Pinpoint the cell where the given text exists, returning its [X, Y] midpoint coordinate. 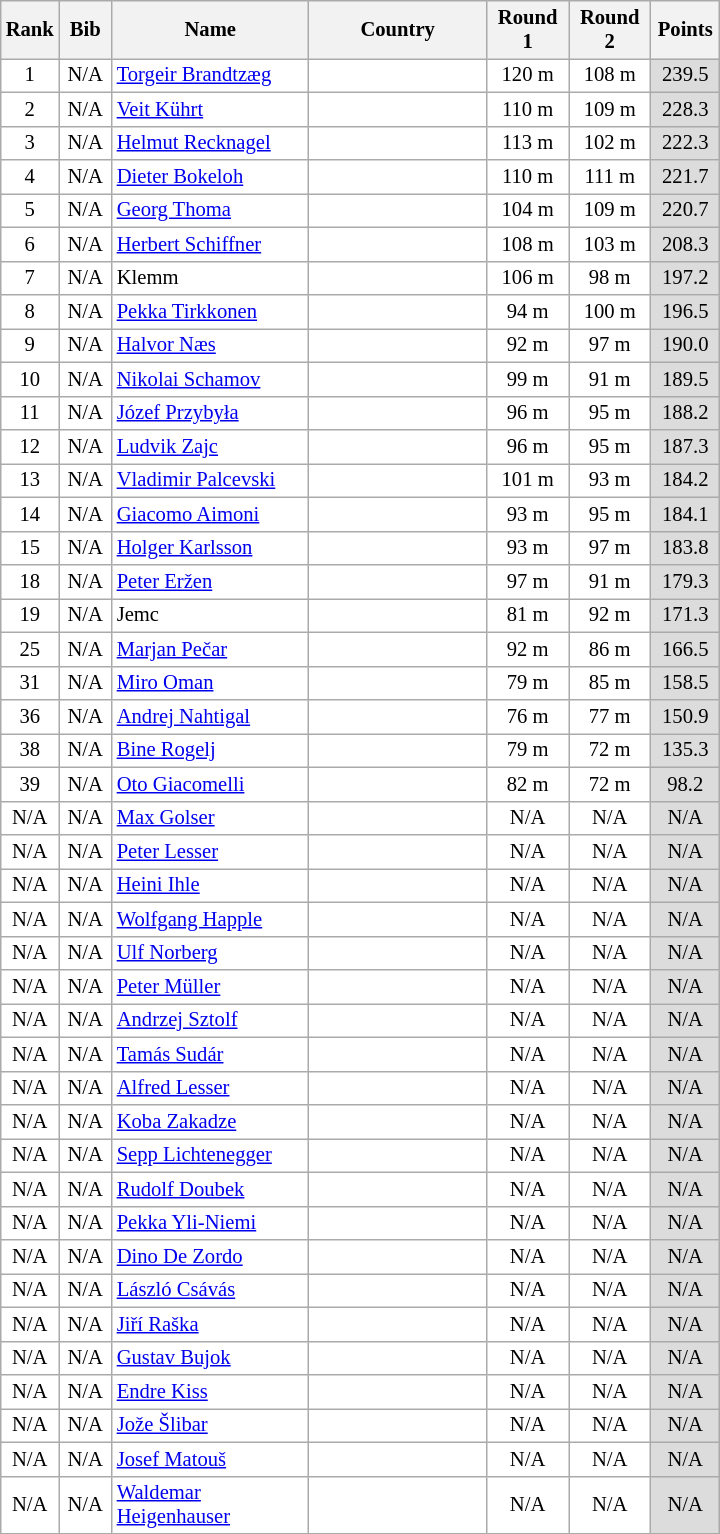
98 m [610, 278]
Oto Giacomelli [210, 784]
14 [30, 514]
10 [30, 379]
Koba Zakadze [210, 1121]
Herbert Schiffner [210, 244]
25 [30, 649]
8 [30, 311]
94 m [528, 311]
Tamás Sudár [210, 1054]
Peter Eržen [210, 581]
Nikolai Schamov [210, 379]
12 [30, 447]
2 [30, 109]
Peter Müller [210, 987]
Halvor Næs [210, 345]
228.3 [686, 109]
104 m [528, 210]
Gustav Bujok [210, 1358]
150.9 [686, 717]
Andrzej Sztolf [210, 1020]
Veit Kührt [210, 109]
Waldemar Heigenhauser [210, 1505]
Name [210, 29]
15 [30, 548]
Andrej Nahtigal [210, 717]
103 m [610, 244]
Holger Karlsson [210, 548]
Ludvik Zajc [210, 447]
99 m [528, 379]
Ulf Norberg [210, 953]
Jemc [210, 615]
4 [30, 177]
86 m [610, 649]
Giacomo Aimoni [210, 514]
Klemm [210, 278]
187.3 [686, 447]
László Csávás [210, 1290]
196.5 [686, 311]
Sepp Lichtenegger [210, 1155]
120 m [528, 75]
76 m [528, 717]
Jiří Raška [210, 1324]
221.7 [686, 177]
77 m [610, 717]
Dino De Zordo [210, 1257]
19 [30, 615]
11 [30, 413]
222.3 [686, 143]
9 [30, 345]
106 m [528, 278]
171.3 [686, 615]
Miro Oman [210, 683]
Points [686, 29]
197.2 [686, 278]
Peter Lesser [210, 851]
Józef Przybyła [210, 413]
31 [30, 683]
188.2 [686, 413]
Alfred Lesser [210, 1088]
220.7 [686, 210]
111 m [610, 177]
183.8 [686, 548]
Marjan Pečar [210, 649]
Endre Kiss [210, 1391]
166.5 [686, 649]
Rank [30, 29]
Country [398, 29]
98.2 [686, 784]
179.3 [686, 581]
Pekka Yli-Niemi [210, 1223]
Josef Matouš [210, 1459]
239.5 [686, 75]
Dieter Bokeloh [210, 177]
39 [30, 784]
Torgeir Brandtzæg [210, 75]
Rudolf Doubek [210, 1189]
18 [30, 581]
Bib [86, 29]
189.5 [686, 379]
5 [30, 210]
82 m [528, 784]
Heini Ihle [210, 885]
135.3 [686, 750]
208.3 [686, 244]
190.0 [686, 345]
184.1 [686, 514]
Bine Rogelj [210, 750]
81 m [528, 615]
Vladimir Palcevski [210, 480]
1 [30, 75]
3 [30, 143]
Jože Šlibar [210, 1425]
85 m [610, 683]
7 [30, 278]
Georg Thoma [210, 210]
Max Golser [210, 818]
36 [30, 717]
101 m [528, 480]
Wolfgang Happle [210, 919]
102 m [610, 143]
184.2 [686, 480]
158.5 [686, 683]
100 m [610, 311]
Pekka Tirkkonen [210, 311]
38 [30, 750]
113 m [528, 143]
Round 1 [528, 29]
6 [30, 244]
13 [30, 480]
Helmut Recknagel [210, 143]
Round 2 [610, 29]
